Pinpoint the cell where the given text exists, returning its (X, Y) midpoint coordinate. 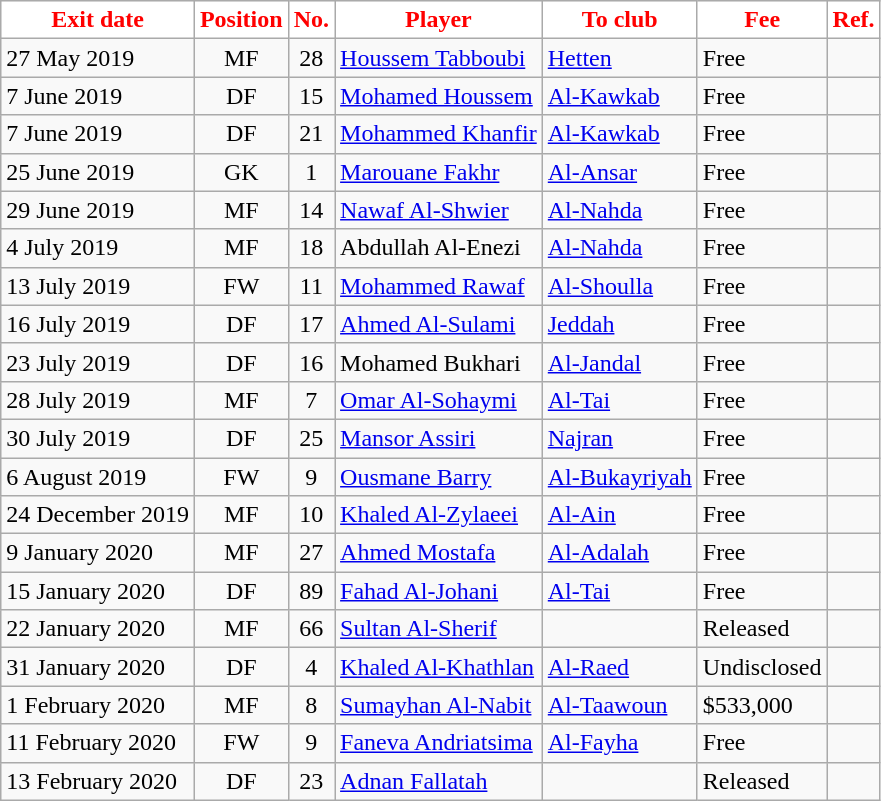
4 (311, 667)
1 February 2020 (98, 705)
Khaled Al-Khathlan (439, 667)
11 February 2020 (98, 743)
Najran (620, 438)
24 December 2019 (98, 515)
Al-Ansar (620, 172)
Mohamed Bukhari (439, 362)
Al-Jandal (620, 362)
Ahmed Mostafa (439, 553)
22 January 2020 (98, 629)
21 (311, 134)
7 (311, 400)
Faneva Andriatsima (439, 743)
28 July 2019 (98, 400)
Ahmed Al-Sulami (439, 324)
13 July 2019 (98, 286)
Houssem Tabboubi (439, 58)
Al-Bukayriyah (620, 477)
14 (311, 210)
16 (311, 362)
Mohammed Khanfir (439, 134)
Ousmane Barry (439, 477)
8 (311, 705)
1 (311, 172)
4 July 2019 (98, 248)
17 (311, 324)
13 February 2020 (98, 781)
27 May 2019 (98, 58)
Adnan Fallatah (439, 781)
9 January 2020 (98, 553)
Jeddah (620, 324)
10 (311, 515)
Sultan Al-Sherif (439, 629)
Marouane Fakhr (439, 172)
Al-Raed (620, 667)
Sumayhan Al-Nabit (439, 705)
Position (241, 20)
29 June 2019 (98, 210)
23 July 2019 (98, 362)
31 January 2020 (98, 667)
66 (311, 629)
23 (311, 781)
$533,000 (762, 705)
89 (311, 591)
Al-Adalah (620, 553)
Fee (762, 20)
No. (311, 20)
Ref. (854, 20)
Nawaf Al-Shwier (439, 210)
Hetten (620, 58)
Khaled Al-Zylaeei (439, 515)
6 August 2019 (98, 477)
Exit date (98, 20)
18 (311, 248)
15 January 2020 (98, 591)
11 (311, 286)
28 (311, 58)
Al-Ain (620, 515)
Abdullah Al-Enezi (439, 248)
Al-Taawoun (620, 705)
30 July 2019 (98, 438)
Al-Shoulla (620, 286)
15 (311, 96)
GK (241, 172)
Mohammed Rawaf (439, 286)
To club (620, 20)
Al-Fayha (620, 743)
Fahad Al-Johani (439, 591)
16 July 2019 (98, 324)
25 June 2019 (98, 172)
Mohamed Houssem (439, 96)
Undisclosed (762, 667)
Mansor Assiri (439, 438)
25 (311, 438)
Player (439, 20)
Omar Al-Sohaymi (439, 400)
27 (311, 553)
